Extract the [x, y] coordinate from the center of the cell holding the provided text.  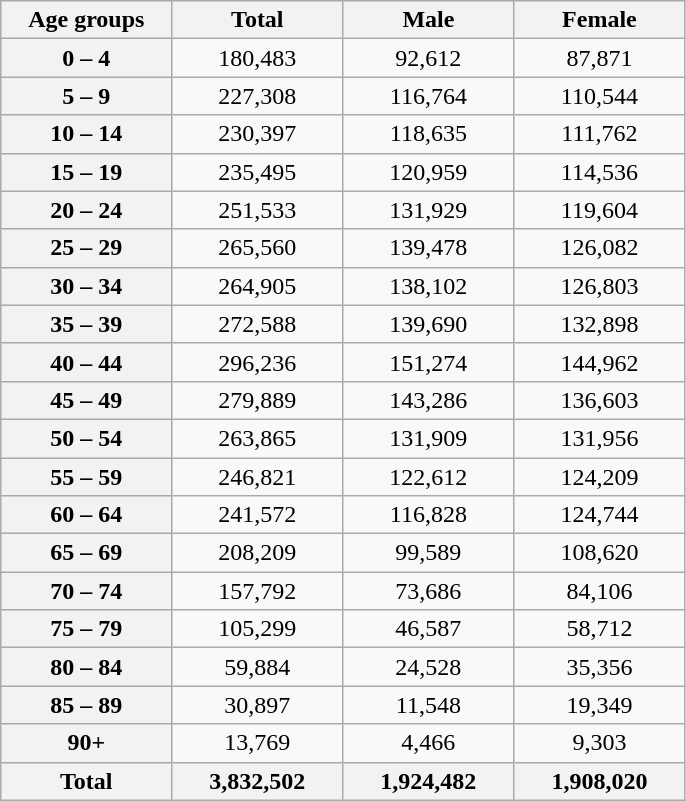
151,274 [428, 362]
241,572 [258, 515]
85 – 89 [86, 705]
0 – 4 [86, 58]
143,286 [428, 400]
65 – 69 [86, 553]
131,956 [600, 438]
122,612 [428, 477]
35,356 [600, 667]
30 – 34 [86, 286]
50 – 54 [86, 438]
9,303 [600, 743]
108,620 [600, 553]
30,897 [258, 705]
55 – 59 [86, 477]
227,308 [258, 96]
235,495 [258, 172]
139,690 [428, 324]
208,209 [258, 553]
35 – 39 [86, 324]
139,478 [428, 248]
263,865 [258, 438]
13,769 [258, 743]
60 – 64 [86, 515]
157,792 [258, 591]
70 – 74 [86, 591]
5 – 9 [86, 96]
272,588 [258, 324]
15 – 19 [86, 172]
126,803 [600, 286]
138,102 [428, 286]
264,905 [258, 286]
251,533 [258, 210]
124,744 [600, 515]
11,548 [428, 705]
246,821 [258, 477]
25 – 29 [86, 248]
131,909 [428, 438]
19,349 [600, 705]
3,832,502 [258, 781]
Age groups [86, 20]
105,299 [258, 629]
296,236 [258, 362]
265,560 [258, 248]
119,604 [600, 210]
40 – 44 [86, 362]
99,589 [428, 553]
Female [600, 20]
84,106 [600, 591]
230,397 [258, 134]
116,828 [428, 515]
118,635 [428, 134]
73,686 [428, 591]
59,884 [258, 667]
120,959 [428, 172]
92,612 [428, 58]
132,898 [600, 324]
126,082 [600, 248]
20 – 24 [86, 210]
124,209 [600, 477]
45 – 49 [86, 400]
111,762 [600, 134]
114,536 [600, 172]
24,528 [428, 667]
279,889 [258, 400]
87,871 [600, 58]
46,587 [428, 629]
136,603 [600, 400]
1,924,482 [428, 781]
90+ [86, 743]
131,929 [428, 210]
144,962 [600, 362]
Male [428, 20]
116,764 [428, 96]
80 – 84 [86, 667]
110,544 [600, 96]
4,466 [428, 743]
75 – 79 [86, 629]
1,908,020 [600, 781]
58,712 [600, 629]
180,483 [258, 58]
10 – 14 [86, 134]
